Pinpoint the cell where the given text exists, returning its (x, y) midpoint coordinate. 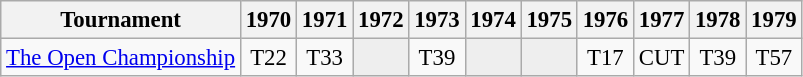
T22 (268, 58)
1974 (493, 20)
1971 (325, 20)
1979 (774, 20)
T33 (325, 58)
1978 (718, 20)
1976 (605, 20)
1977 (661, 20)
T17 (605, 58)
1970 (268, 20)
T57 (774, 58)
CUT (661, 58)
1972 (381, 20)
The Open Championship (121, 58)
Tournament (121, 20)
1973 (437, 20)
1975 (549, 20)
